Return [x, y] of the center of cell containing provided text 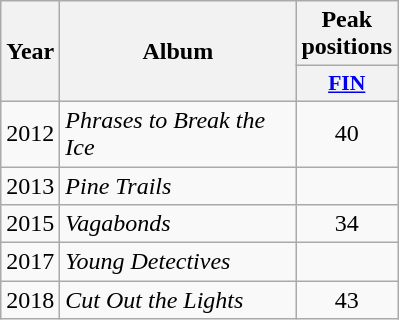
Peak positions [347, 34]
Cut Out the Lights [178, 300]
Vagabonds [178, 224]
Phrases to Break the Ice [178, 134]
40 [347, 134]
FIN [347, 84]
Year [30, 52]
2017 [30, 262]
Young Detectives [178, 262]
2012 [30, 134]
2015 [30, 224]
Album [178, 52]
2013 [30, 185]
2018 [30, 300]
Pine Trails [178, 185]
34 [347, 224]
43 [347, 300]
